Return the [x, y] coordinate for the center point of the cell that contains the specified text.  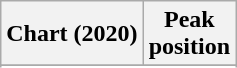
Peakposition [189, 34]
Chart (2020) [72, 34]
